For the text-containing cell, return its midpoint in (X, Y) coordinate format. 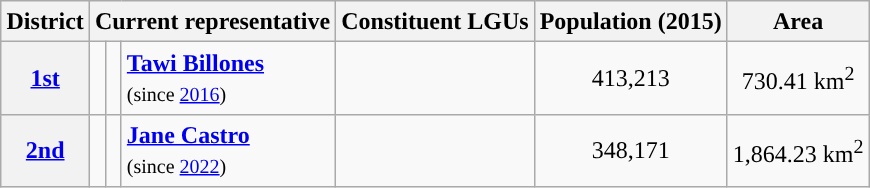
2nd (45, 150)
Population (2015) (630, 22)
1st (45, 78)
1,864.23 km2 (798, 150)
Area (798, 22)
Tawi Billones(since 2016) (228, 78)
Current representative (212, 22)
Constituent LGUs (435, 22)
District (45, 22)
Jane Castro(since 2022) (228, 150)
730.41 km2 (798, 78)
413,213 (630, 78)
348,171 (630, 150)
